Locate the cell with the specified text and output its [X, Y] center coordinate. 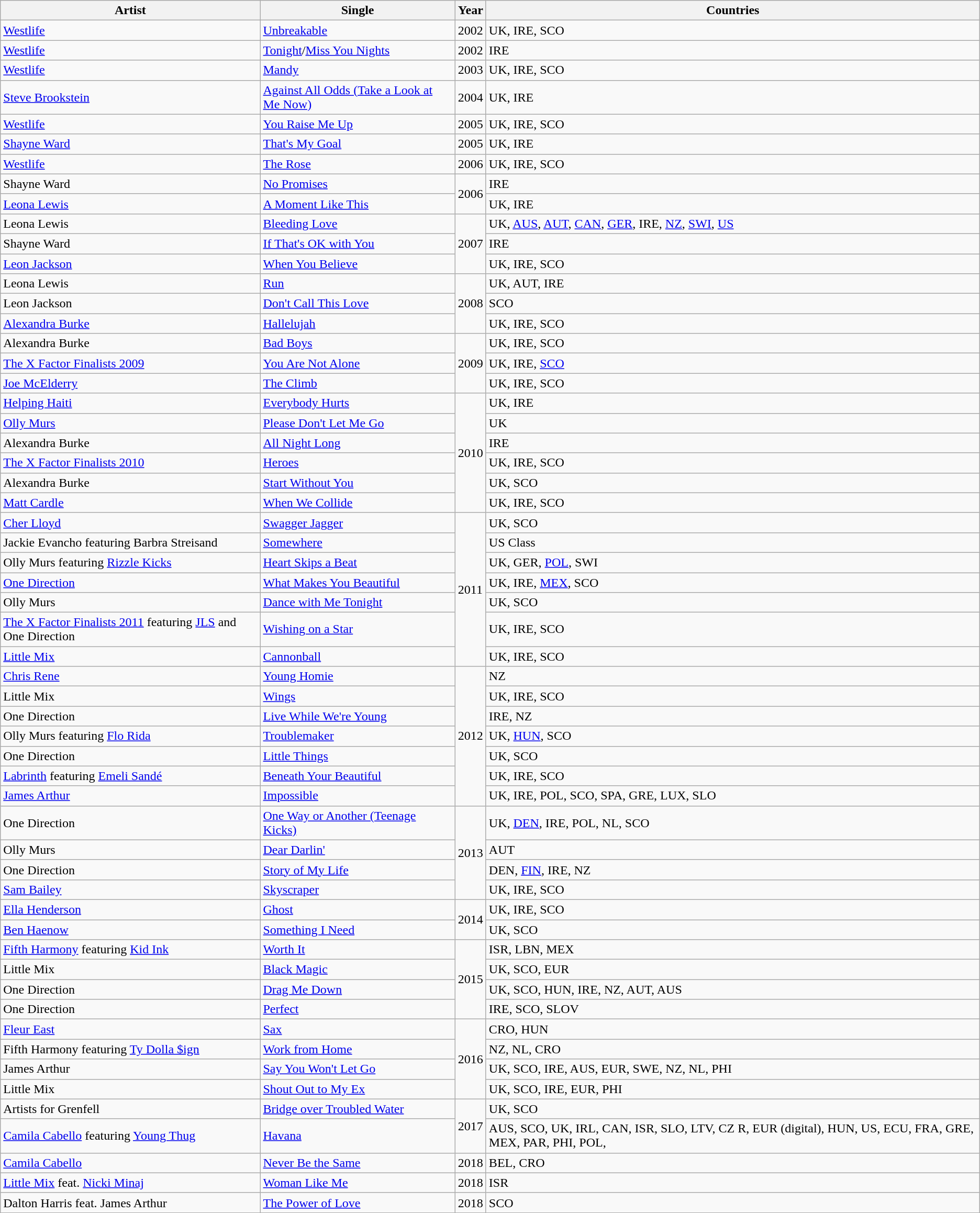
The Climb [358, 383]
The X Factor Finalists 2010 [130, 463]
Jackie Evancho featuring Barbra Streisand [130, 542]
Wings [358, 696]
Story of My Life [358, 870]
A Moment Like This [358, 204]
UK, SCO, EUR [733, 970]
Steve Brookstein [130, 97]
Woman Like Me [358, 1183]
Cannonball [358, 656]
Sax [358, 1029]
2010 [470, 453]
Ghost [358, 909]
IRE, NZ [733, 716]
What Makes You Beautiful [358, 583]
US Class [733, 542]
Sam Bailey [130, 889]
Little Mix feat. Nicki Minaj [130, 1183]
All Night Long [358, 443]
Skyscraper [358, 889]
Dalton Harris feat. James Arthur [130, 1203]
Havana [358, 1136]
Countries [733, 10]
Run [358, 284]
DEN, FIN, IRE, NZ [733, 870]
UK, AUS, AUT, CAN, GER, IRE, NZ, SWI, US [733, 224]
NZ [733, 676]
Never Be the Same [358, 1163]
Little Things [358, 756]
Cher Lloyd [130, 522]
Somewhere [358, 542]
UK, SCO, IRE, EUR, PHI [733, 1089]
AUT [733, 850]
UK, DEN, IRE, POL, NL, SCO [733, 823]
Heroes [358, 463]
Start Without You [358, 483]
Impossible [358, 796]
UK, SCO, IRE, AUS, EUR, SWE, NZ, NL, PHI [733, 1069]
Dance with Me Tonight [358, 603]
UK, HUN, SCO [733, 736]
Unbreakable [358, 30]
UK, AUT, IRE [733, 284]
The Rose [358, 164]
2012 [470, 736]
Bad Boys [358, 343]
Camila Cabello [130, 1163]
You Are Not Alone [358, 363]
2009 [470, 363]
Drag Me Down [358, 989]
Perfect [358, 1009]
2007 [470, 243]
The X Factor Finalists 2009 [130, 363]
AUS, SCO, UK, IRL, CAN, ISR, SLO, LTV, CZ R, EUR (digital), HUN, US, ECU, FRA, GRE, MEX, PAR, PHI, POL, [733, 1136]
Worth It [358, 950]
ISR [733, 1183]
The Power of Love [358, 1203]
Swagger Jagger [358, 522]
Hallelujah [358, 324]
Fifth Harmony featuring Ty Dolla $ign [130, 1049]
Bleeding Love [358, 224]
Ben Haenow [130, 929]
Please Don't Let Me Go [358, 423]
UK, GER, POL, SWI [733, 562]
UK, IRE, POL, SCO, SPA, GRE, LUX, SLO [733, 796]
2013 [470, 852]
2004 [470, 97]
One Way or Another (Teenage Kicks) [358, 823]
When You Believe [358, 263]
Beneath Your Beautiful [358, 776]
Fleur East [130, 1029]
Fifth Harmony featuring Kid Ink [130, 950]
You Raise Me Up [358, 124]
ISR, LBN, MEX [733, 950]
Olly Murs featuring Flo Rida [130, 736]
Bridge over Troubled Water [358, 1109]
Dear Darlin' [358, 850]
IRE, SCO, SLOV [733, 1009]
UK, SCO, HUN, IRE, NZ, AUT, AUS [733, 989]
CRO, HUN [733, 1029]
NZ, NL, CRO [733, 1049]
No Promises [358, 184]
2014 [470, 919]
Work from Home [358, 1049]
Camila Cabello featuring Young Thug [130, 1136]
Labrinth featuring Emeli Sandé [130, 776]
Ella Henderson [130, 909]
Troublemaker [358, 736]
The X Factor Finalists 2011 featuring JLS and One Direction [130, 629]
2011 [470, 589]
UK, IRE, MEX, SCO [733, 583]
Say You Won't Let Go [358, 1069]
Something I Need [358, 929]
Single [358, 10]
If That's OK with You [358, 243]
BEL, CRO [733, 1163]
Shout Out to My Ex [358, 1089]
Don't Call This Love [358, 304]
Chris Rene [130, 676]
Artists for Grenfell [130, 1109]
Live While We're Young [358, 716]
Black Magic [358, 970]
Against All Odds (Take a Look at Me Now) [358, 97]
Artist [130, 10]
Wishing on a Star [358, 629]
UK [733, 423]
Joe McElderry [130, 383]
Matt Cardle [130, 503]
Olly Murs featuring Rizzle Kicks [130, 562]
Tonight/Miss You Nights [358, 50]
Helping Haiti [130, 403]
2008 [470, 304]
2003 [470, 70]
Young Homie [358, 676]
2015 [470, 980]
Year [470, 10]
Heart Skips a Beat [358, 562]
Mandy [358, 70]
That's My Goal [358, 144]
2016 [470, 1059]
When We Collide [358, 503]
Everybody Hurts [358, 403]
2017 [470, 1126]
